Output the (x, y) coordinate of the center of the cell containing the given text.  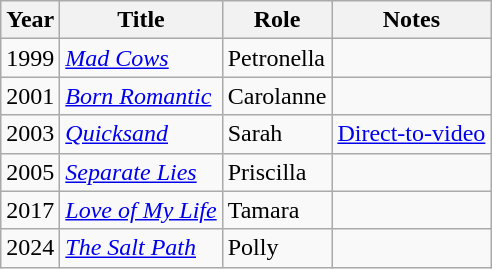
Quicksand (141, 134)
2024 (30, 248)
2001 (30, 96)
Tamara (277, 210)
Carolanne (277, 96)
Separate Lies (141, 172)
1999 (30, 58)
2017 (30, 210)
Born Romantic (141, 96)
Polly (277, 248)
Title (141, 20)
Role (277, 20)
Sarah (277, 134)
Priscilla (277, 172)
2005 (30, 172)
Petronella (277, 58)
Love of My Life (141, 210)
Notes (412, 20)
2003 (30, 134)
The Salt Path (141, 248)
Direct-to-video (412, 134)
Mad Cows (141, 58)
Year (30, 20)
